Extract the (X, Y) coordinate from the center of the cell holding the provided text.  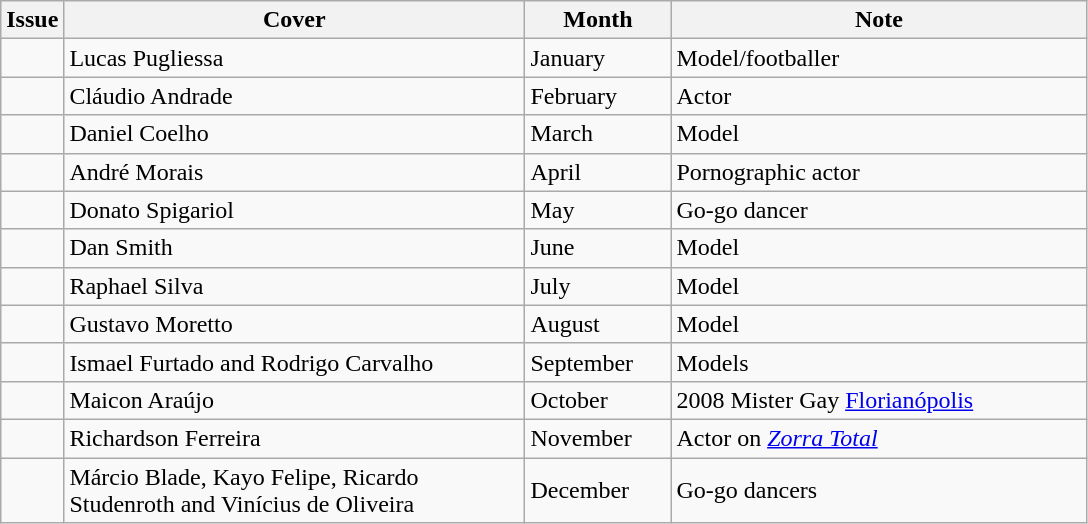
April (598, 172)
March (598, 134)
Márcio Blade, Kayo Felipe, Ricardo Studenroth and Vinícius de Oliveira (294, 490)
Actor (879, 96)
September (598, 362)
Raphael Silva (294, 286)
January (598, 58)
Donato Spigariol (294, 210)
October (598, 400)
May (598, 210)
February (598, 96)
Models (879, 362)
August (598, 324)
Note (879, 20)
November (598, 438)
Daniel Coelho (294, 134)
Go-go dancer (879, 210)
Richardson Ferreira (294, 438)
Ismael Furtado and Rodrigo Carvalho (294, 362)
Dan Smith (294, 248)
Actor on Zorra Total (879, 438)
June (598, 248)
December (598, 490)
Maicon Araújo (294, 400)
July (598, 286)
2008 Mister Gay Florianópolis (879, 400)
Gustavo Moretto (294, 324)
Issue (32, 20)
André Morais (294, 172)
Lucas Pugliessa (294, 58)
Month (598, 20)
Cláudio Andrade (294, 96)
Pornographic actor (879, 172)
Go-go dancers (879, 490)
Cover (294, 20)
Model/footballer (879, 58)
